Locate the cell with the specified text and output its [X, Y] center coordinate. 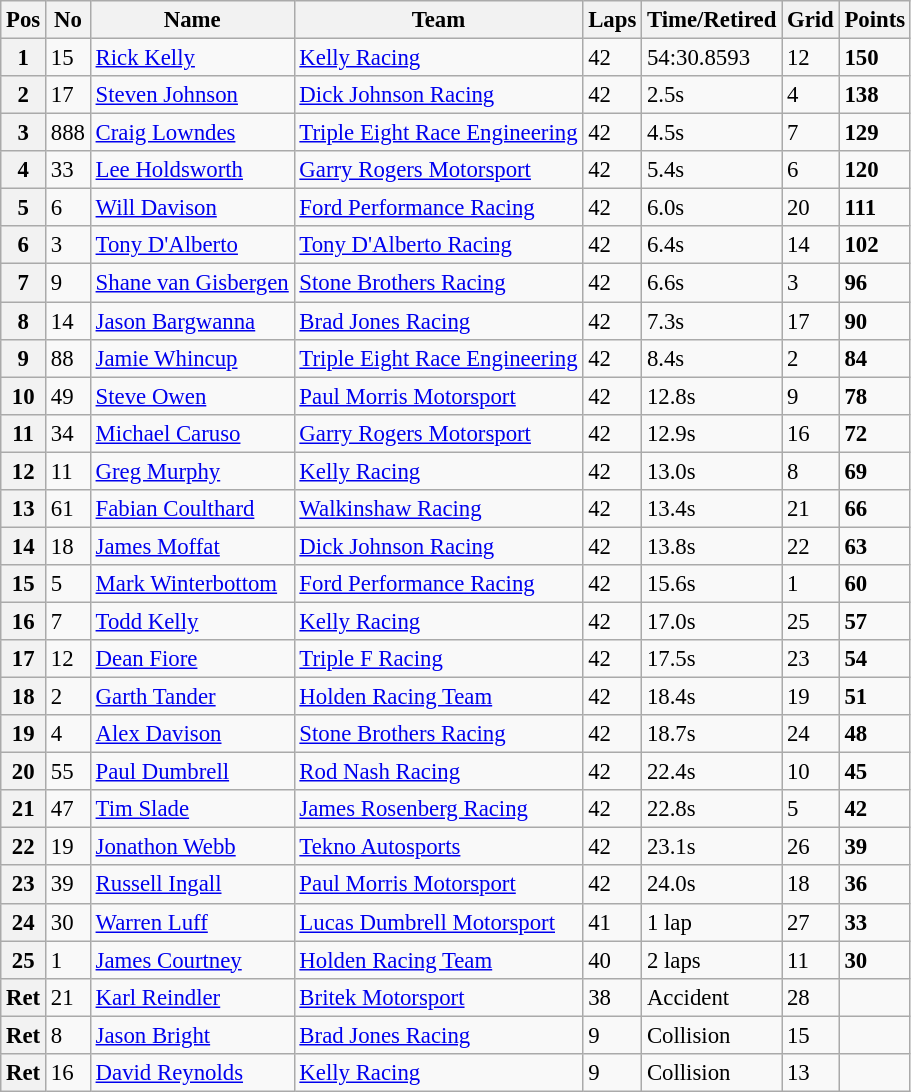
No [68, 20]
Tony D'Alberto Racing [438, 245]
54 [874, 659]
Points [874, 20]
6.0s [712, 208]
60 [874, 584]
Steve Owen [192, 396]
6.4s [712, 245]
Alex Davison [192, 734]
Britek Motorsport [438, 997]
120 [874, 170]
Fabian Coulthard [192, 509]
Mark Winterbottom [192, 584]
Karl Reindler [192, 997]
Rod Nash Racing [438, 772]
22.4s [712, 772]
Warren Luff [192, 922]
Shane van Gisbergen [192, 283]
Accident [712, 997]
2 laps [712, 960]
41 [612, 922]
84 [874, 358]
13.4s [712, 509]
Lucas Dumbrell Motorsport [438, 922]
Walkinshaw Racing [438, 509]
102 [874, 245]
72 [874, 433]
48 [874, 734]
6.6s [712, 283]
888 [68, 133]
18.4s [712, 697]
57 [874, 621]
90 [874, 321]
Michael Caruso [192, 433]
James Rosenberg Racing [438, 809]
Tim Slade [192, 809]
5.4s [712, 170]
36 [874, 885]
78 [874, 396]
40 [612, 960]
26 [810, 847]
Garth Tander [192, 697]
Rick Kelly [192, 58]
4.5s [712, 133]
49 [68, 396]
27 [810, 922]
Todd Kelly [192, 621]
22.8s [712, 809]
111 [874, 208]
88 [68, 358]
Jason Bargwanna [192, 321]
66 [874, 509]
Jonathon Webb [192, 847]
18.7s [712, 734]
63 [874, 546]
47 [68, 809]
Will Davison [192, 208]
17.0s [712, 621]
Steven Johnson [192, 95]
1 lap [712, 922]
129 [874, 133]
David Reynolds [192, 1073]
51 [874, 697]
8.4s [712, 358]
James Courtney [192, 960]
96 [874, 283]
61 [68, 509]
Russell Ingall [192, 885]
Tony D'Alberto [192, 245]
13.0s [712, 471]
Jason Bright [192, 1035]
138 [874, 95]
150 [874, 58]
Tekno Autosports [438, 847]
Greg Murphy [192, 471]
Time/Retired [712, 20]
Triple F Racing [438, 659]
Jamie Whincup [192, 358]
24.0s [712, 885]
Laps [612, 20]
38 [612, 997]
17.5s [712, 659]
23.1s [712, 847]
15.6s [712, 584]
13.8s [712, 546]
Lee Holdsworth [192, 170]
Craig Lowndes [192, 133]
54:30.8593 [712, 58]
34 [68, 433]
Grid [810, 20]
Dean Fiore [192, 659]
James Moffat [192, 546]
7.3s [712, 321]
Name [192, 20]
2.5s [712, 95]
45 [874, 772]
Paul Dumbrell [192, 772]
12.9s [712, 433]
55 [68, 772]
69 [874, 471]
Team [438, 20]
Pos [24, 20]
28 [810, 997]
12.8s [712, 396]
